Search for the cell housing the specified text and yield its (X, Y) center coordinate. 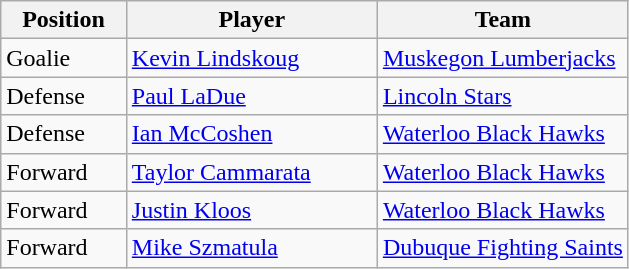
Ian McCoshen (252, 134)
Justin Kloos (252, 210)
Dubuque Fighting Saints (502, 248)
Goalie (64, 58)
Position (64, 20)
Taylor Cammarata (252, 172)
Kevin Lindskoug (252, 58)
Player (252, 20)
Lincoln Stars (502, 96)
Mike Szmatula (252, 248)
Team (502, 20)
Muskegon Lumberjacks (502, 58)
Paul LaDue (252, 96)
